Detect which cell encompasses the target text, then output its [X, Y] center coordinate. 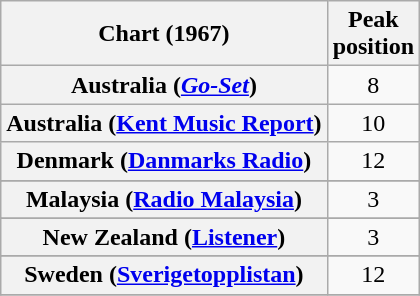
Malaysia (Radio Malaysia) [164, 199]
New Zealand (Listener) [164, 237]
10 [373, 123]
Chart (1967) [164, 34]
8 [373, 85]
Peakposition [373, 34]
Denmark (Danmarks Radio) [164, 161]
Sweden (Sverigetopplistan) [164, 275]
Australia (Kent Music Report) [164, 123]
Australia (Go-Set) [164, 85]
